Extract the [x, y] coordinate from the center of the cell holding the provided text.  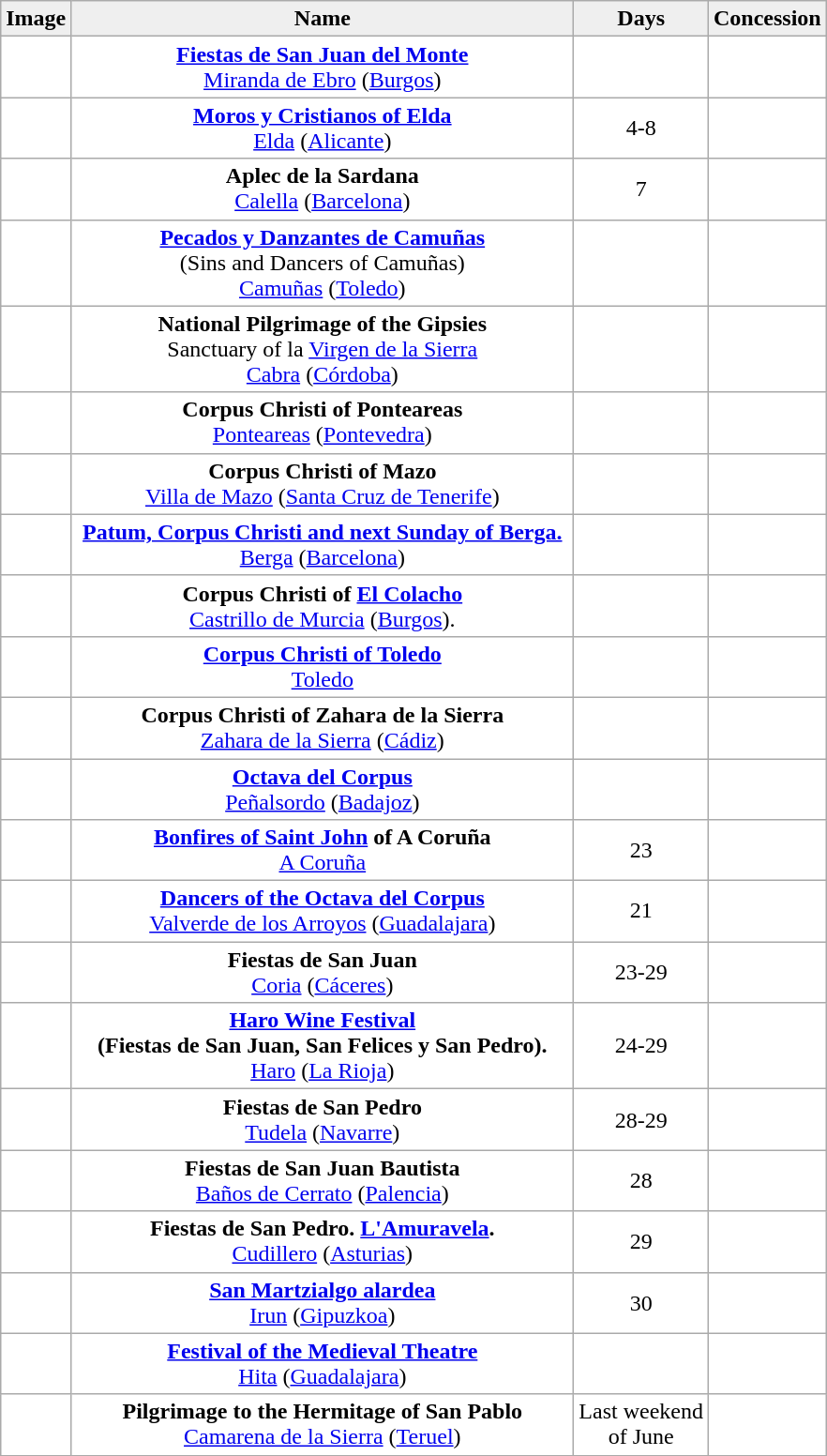
Corpus Christi of El ColachoCastrillo de Murcia (Burgos). [323, 606]
Corpus Christi of PonteareasPonteareas (Pontevedra) [323, 422]
4-8 [641, 128]
Fiestas de San Pedro. L'Amuravela.Cudillero (Asturias) [323, 1242]
Name [323, 19]
Last weekendof June [641, 1424]
Bonfires of Saint John of A CoruñaA Coruña [323, 850]
28 [641, 1180]
28-29 [641, 1120]
Pecados y Danzantes de Camuñas(Sins and Dancers of Camuñas)Camuñas (Toledo) [323, 263]
National Pilgrimage of the GipsiesSanctuary of la Virgen de la SierraCabra (Córdoba) [323, 349]
30 [641, 1302]
Festival of the Medieval TheatreHita (Guadalajara) [323, 1364]
Octava del CorpusPeñalsordo (Badajoz) [323, 788]
Fiestas de San Juan del Monte Miranda de Ebro (Burgos) [323, 68]
Fiestas de San PedroTudela (Navarre) [323, 1120]
Fiestas de San JuanCoria (Cáceres) [323, 972]
29 [641, 1242]
Dancers of the Octava del CorpusValverde de los Arroyos (Guadalajara) [323, 912]
21 [641, 912]
Aplec de la SardanaCalella (Barcelona) [323, 190]
7 [641, 190]
San Martzialgo alardeaIrun (Gipuzkoa) [323, 1302]
Concession [768, 19]
Corpus Christi of ToledoToledo [323, 666]
Days [641, 19]
Pilgrimage to the Hermitage of San PabloCamarena de la Sierra (Teruel) [323, 1424]
Patum, Corpus Christi and next Sunday of Berga.Berga (Barcelona) [323, 544]
Corpus Christi of MazoVilla de Mazo (Santa Cruz de Tenerife) [323, 484]
Haro Wine Festival(Fiestas de San Juan, San Felices y San Pedro). Haro (La Rioja) [323, 1046]
23-29 [641, 972]
Moros y Cristianos of EldaElda (Alicante) [323, 128]
Fiestas de San Juan BautistaBaños de Cerrato (Palencia) [323, 1180]
24-29 [641, 1046]
Corpus Christi of Zahara de la SierraZahara de la Sierra (Cádiz) [323, 728]
Image [36, 19]
23 [641, 850]
